Extract the (X, Y) coordinate from the center of the cell holding the provided text.  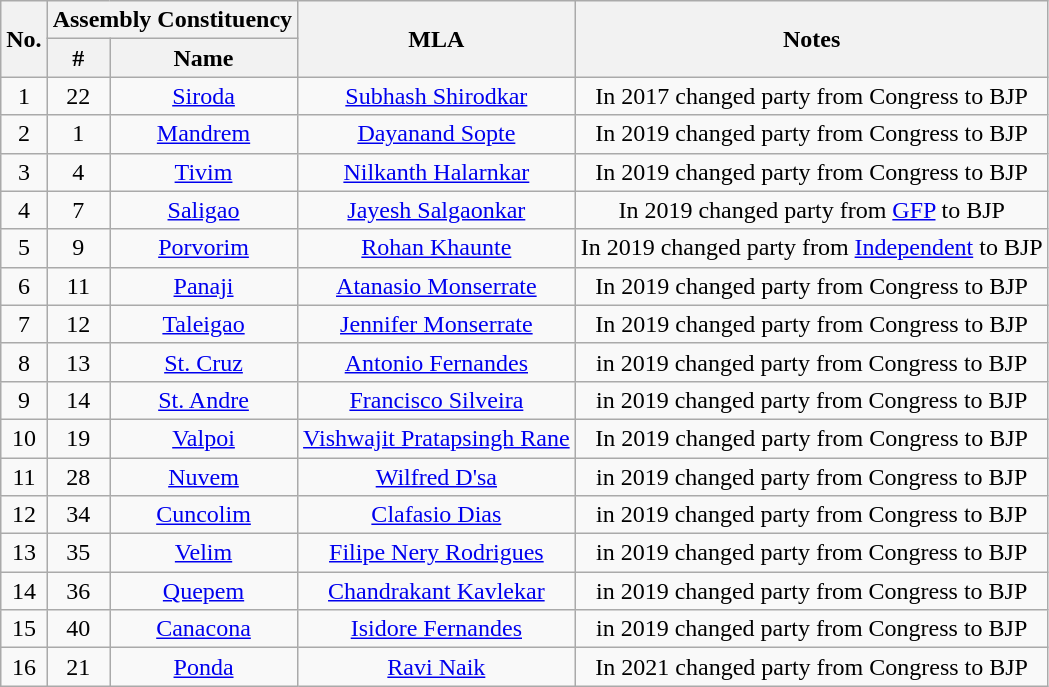
5 (24, 248)
2 (24, 134)
Nilkanth Halarnkar (437, 172)
Velim (204, 553)
Panaji (204, 286)
Jennifer Monserrate (437, 324)
34 (78, 515)
Dayanand Sopte (437, 134)
Mandrem (204, 134)
Jayesh Salgaonkar (437, 210)
Tivim (204, 172)
10 (24, 438)
Saligao (204, 210)
Notes (812, 39)
15 (24, 629)
3 (24, 172)
Filipe Nery Rodrigues (437, 553)
Wilfred D'sa (437, 477)
# (78, 58)
Atanasio Monserrate (437, 286)
Vishwajit Pratapsingh Rane (437, 438)
Nuvem (204, 477)
28 (78, 477)
Porvorim (204, 248)
MLA (437, 39)
Siroda (204, 96)
Clafasio Dias (437, 515)
Ravi Naik (437, 667)
35 (78, 553)
Ponda (204, 667)
Valpoi (204, 438)
St. Cruz (204, 362)
Quepem (204, 591)
Assembly Constituency (172, 20)
21 (78, 667)
Chandrakant Kavlekar (437, 591)
No. (24, 39)
8 (24, 362)
Name (204, 58)
Subhash Shirodkar (437, 96)
Rohan Khaunte (437, 248)
40 (78, 629)
Cuncolim (204, 515)
In 2021 changed party from Congress to BJP (812, 667)
19 (78, 438)
22 (78, 96)
Antonio Fernandes (437, 362)
St. Andre (204, 400)
Taleigao (204, 324)
Francisco Silveira (437, 400)
Canacona (204, 629)
Isidore Fernandes (437, 629)
6 (24, 286)
In 2019 changed party from Independent to BJP (812, 248)
In 2019 changed party from GFP to BJP (812, 210)
36 (78, 591)
In 2017 changed party from Congress to BJP (812, 96)
16 (24, 667)
